From the cell containing the given text, extract its center point as (x, y) coordinate. 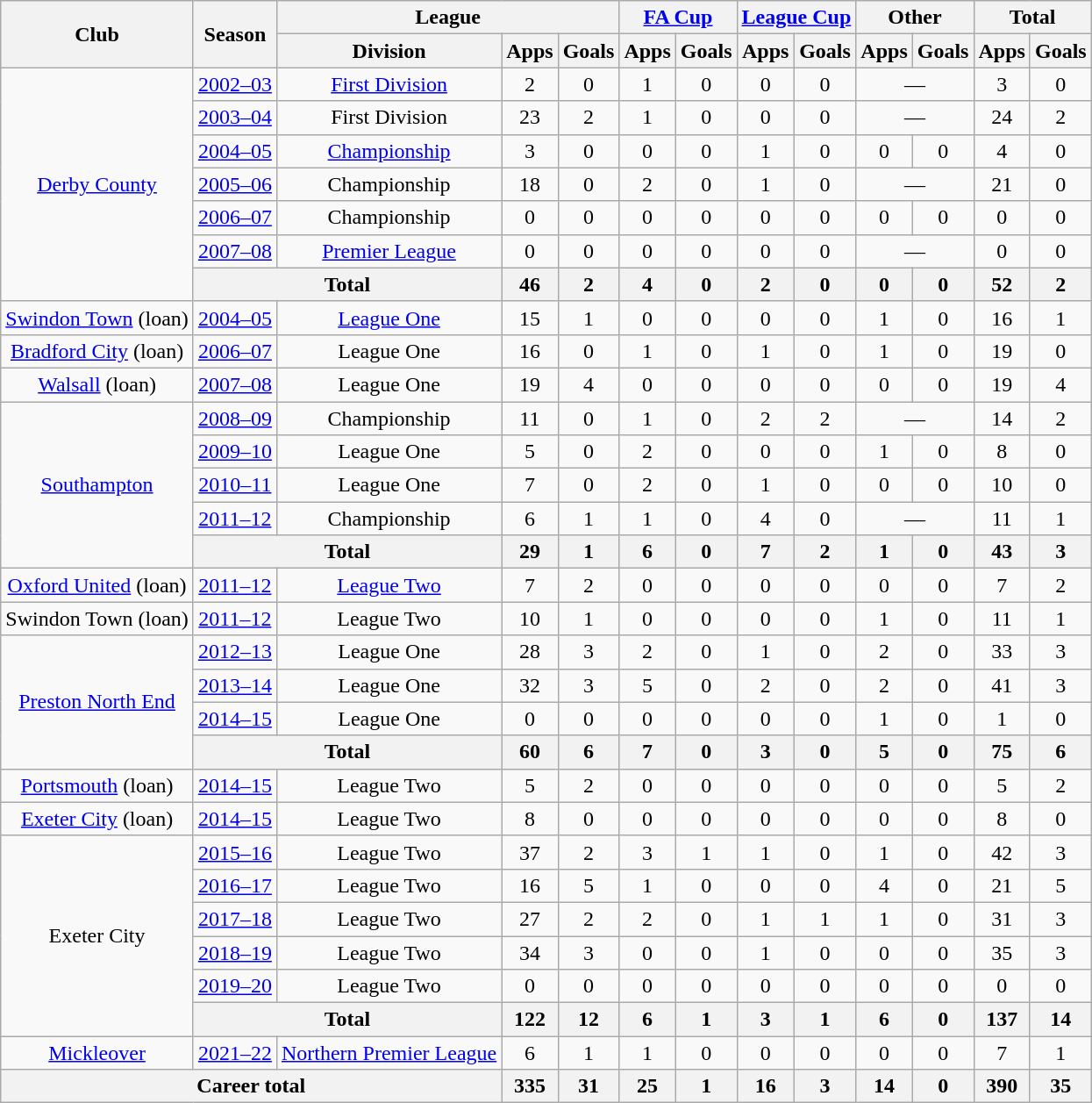
41 (1002, 685)
34 (530, 952)
Oxford United (loan) (97, 585)
2018–19 (235, 952)
Southampton (97, 485)
2017–18 (235, 919)
52 (1002, 284)
2019–20 (235, 986)
32 (530, 685)
33 (1002, 652)
Other (915, 18)
37 (530, 852)
27 (530, 919)
2021–22 (235, 1053)
28 (530, 652)
2013–14 (235, 685)
Exeter City (loan) (97, 819)
Portsmouth (loan) (97, 785)
29 (530, 552)
League Cup (796, 18)
Derby County (97, 184)
75 (1002, 752)
Season (235, 34)
Bradford City (loan) (97, 351)
2012–13 (235, 652)
24 (1002, 118)
FA Cup (678, 18)
335 (530, 1086)
122 (530, 1020)
2003–04 (235, 118)
Walsall (loan) (97, 384)
43 (1002, 552)
46 (530, 284)
12 (589, 1020)
23 (530, 118)
Career total (251, 1086)
2016–17 (235, 885)
15 (530, 318)
Mickleover (97, 1053)
2009–10 (235, 452)
18 (530, 184)
137 (1002, 1020)
2005–06 (235, 184)
60 (530, 752)
390 (1002, 1086)
Division (389, 51)
2010–11 (235, 485)
25 (647, 1086)
2008–09 (235, 419)
2015–16 (235, 852)
Club (97, 34)
League (447, 18)
Preston North End (97, 702)
Exeter City (97, 935)
2002–03 (235, 84)
42 (1002, 852)
Premier League (389, 251)
Northern Premier League (389, 1053)
